Find where the given text appears and provide that cell's center as (X, Y) coordinate. 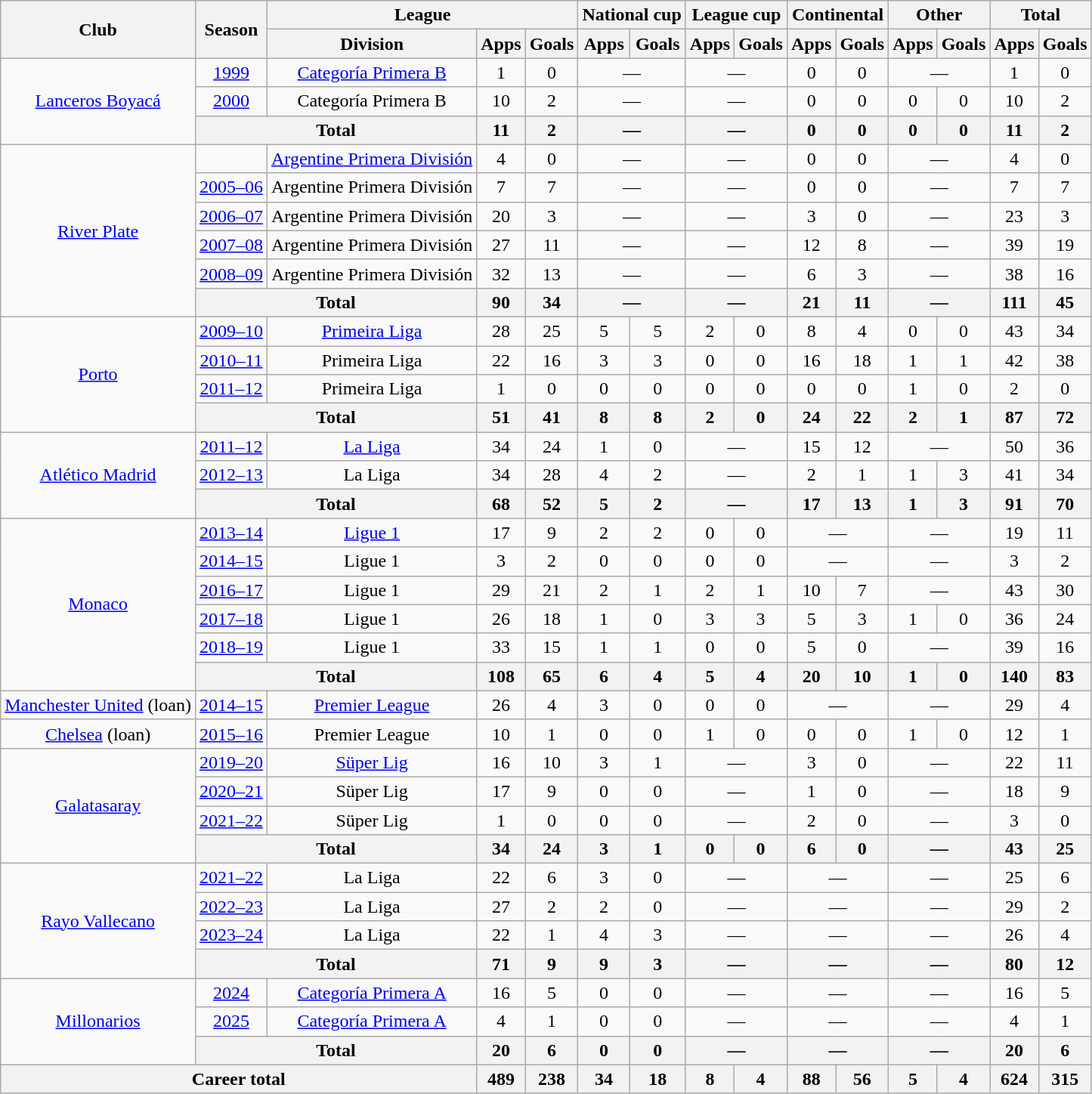
68 (501, 504)
2000 (231, 101)
45 (1065, 302)
League cup (736, 15)
2020–21 (231, 791)
33 (501, 647)
2016–17 (231, 590)
Club (98, 29)
2023–24 (231, 935)
Lanceros Boyacá (98, 101)
238 (552, 1079)
2018–19 (231, 647)
80 (1014, 964)
Division (372, 44)
2007–08 (231, 245)
87 (1014, 418)
70 (1065, 504)
111 (1014, 302)
Monaco (98, 604)
72 (1065, 418)
Porto (98, 374)
30 (1065, 590)
National cup (632, 15)
52 (552, 504)
Season (231, 29)
91 (1014, 504)
2005–06 (231, 187)
83 (1065, 676)
140 (1014, 676)
2017–18 (231, 619)
108 (501, 676)
Manchester United (loan) (98, 705)
2024 (231, 993)
88 (811, 1079)
2022–23 (231, 907)
2012–13 (231, 475)
2019–20 (231, 762)
Career total (239, 1079)
River Plate (98, 230)
League (422, 15)
50 (1014, 447)
Atlético Madrid (98, 475)
1999 (231, 73)
624 (1014, 1079)
Galatasaray (98, 805)
90 (501, 302)
Chelsea (loan) (98, 734)
65 (552, 676)
2025 (231, 1021)
Other (939, 15)
Rayo Vallecano (98, 921)
51 (501, 418)
2010–11 (231, 360)
42 (1014, 360)
23 (1014, 216)
2009–10 (231, 331)
Continental (837, 15)
2015–16 (231, 734)
2008–09 (231, 273)
32 (501, 273)
315 (1065, 1079)
71 (501, 964)
489 (501, 1079)
2013–14 (231, 533)
2006–07 (231, 216)
Millonarios (98, 1021)
56 (862, 1079)
